Return [X, Y] of the center of cell containing provided text 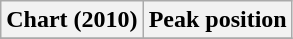
Peak position [218, 20]
Chart (2010) [72, 20]
